Extract the (X, Y) coordinate from the center of the cell holding the provided text.  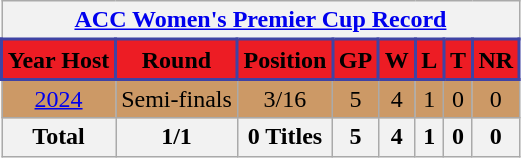
Round (177, 60)
0 Titles (284, 137)
L (430, 60)
Total (59, 137)
GP (356, 60)
Year Host (59, 60)
1/1 (177, 137)
NR (496, 60)
W (396, 60)
2024 (59, 98)
Position (284, 60)
ACC Women's Premier Cup Record (261, 20)
3/16 (284, 98)
T (458, 60)
Semi-finals (177, 98)
